Return the (X, Y) coordinate for the center point of the cell that contains the specified text.  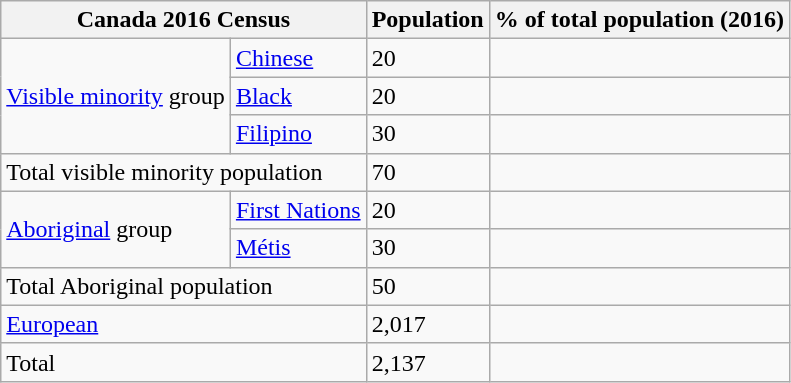
Total visible minority population (184, 172)
Total (184, 362)
First Nations (298, 210)
Population (428, 20)
% of total population (2016) (639, 20)
Canada 2016 Census (184, 20)
2,137 (428, 362)
Black (298, 96)
Filipino (298, 134)
Visible minority group (116, 96)
European (184, 324)
70 (428, 172)
Métis (298, 248)
50 (428, 286)
Aboriginal group (116, 229)
2,017 (428, 324)
Total Aboriginal population (184, 286)
Chinese (298, 58)
